For the text-containing cell, return its midpoint in [X, Y] coordinate format. 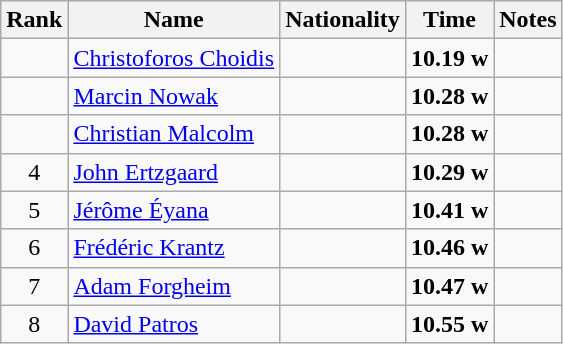
8 [34, 324]
10.19 w [449, 58]
Jérôme Éyana [174, 210]
10.55 w [449, 324]
6 [34, 248]
Christoforos Choidis [174, 58]
10.47 w [449, 286]
5 [34, 210]
Adam Forgheim [174, 286]
10.46 w [449, 248]
Marcin Nowak [174, 96]
Christian Malcolm [174, 134]
Name [174, 20]
Notes [528, 20]
Time [449, 20]
10.41 w [449, 210]
10.29 w [449, 172]
Rank [34, 20]
7 [34, 286]
John Ertzgaard [174, 172]
Nationality [343, 20]
Frédéric Krantz [174, 248]
4 [34, 172]
David Patros [174, 324]
